Provide the [x, y] coordinate of the cell's center where the given text is located.  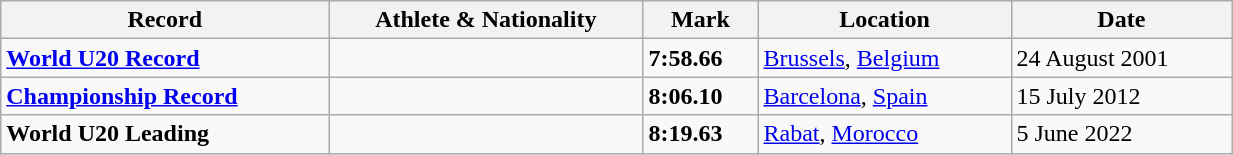
Championship Record [165, 96]
Athlete & Nationality [486, 20]
Mark [700, 20]
7:58.66 [700, 58]
World U20 Leading [165, 134]
15 July 2012 [1122, 96]
24 August 2001 [1122, 58]
8:19.63 [700, 134]
Rabat, Morocco [884, 134]
5 June 2022 [1122, 134]
World U20 Record [165, 58]
Record [165, 20]
Barcelona, Spain [884, 96]
Location [884, 20]
Date [1122, 20]
8:06.10 [700, 96]
Brussels, Belgium [884, 58]
